Detect which cell encompasses the target text, then output its [X, Y] center coordinate. 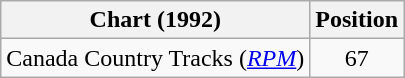
Chart (1992) [156, 20]
Canada Country Tracks (RPM) [156, 58]
67 [357, 58]
Position [357, 20]
